Capture the cell that displays the provided text and extract its (X, Y) central coordinate. 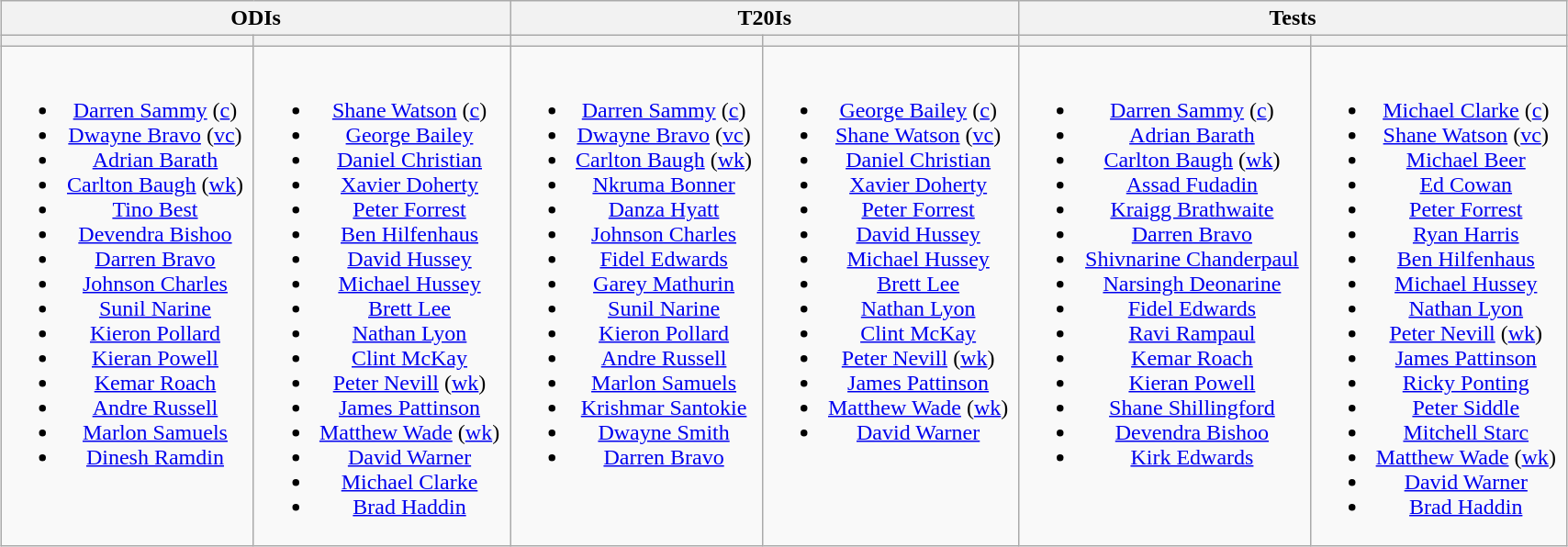
ODIs (256, 18)
T20Is (765, 18)
Tests (1293, 18)
